Pinpoint the cell where the given text exists, returning its [x, y] midpoint coordinate. 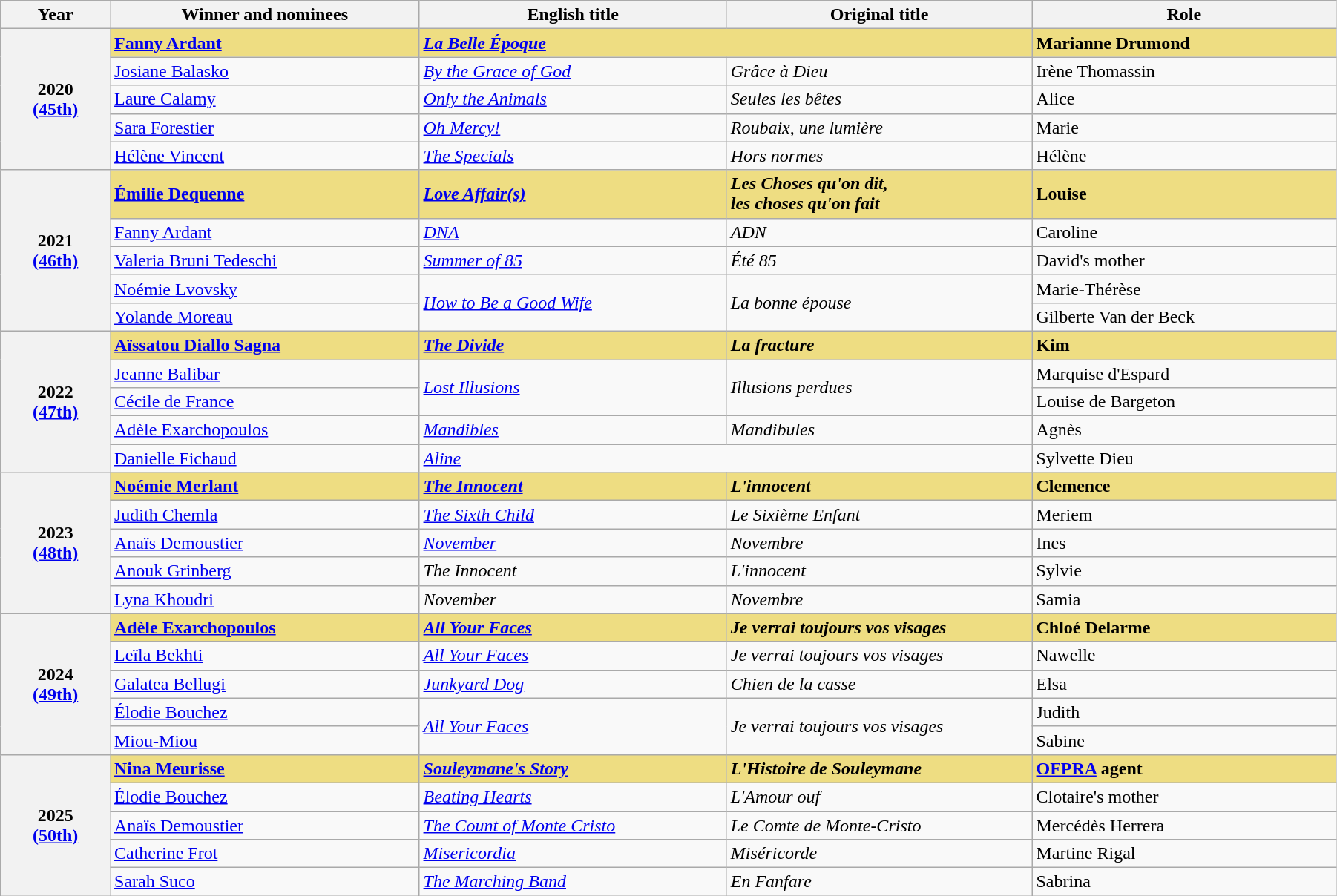
Kim [1184, 345]
2020(45th) [56, 99]
The Sixth Child [573, 515]
En Fanfare [879, 882]
Lyna Khoudri [264, 599]
Winner and nominees [264, 15]
Year [56, 15]
Elsa [1184, 684]
La Belle Époque [726, 43]
Judith [1184, 712]
Anouk Grinberg [264, 571]
Alice [1184, 99]
La fracture [879, 345]
Aïssatou Diallo Sagna [264, 345]
Sabine [1184, 740]
Illusions perdues [879, 387]
ADN [879, 232]
Grâce à Dieu [879, 71]
Judith Chemla [264, 515]
L'Histoire de Souleymane [879, 768]
Ines [1184, 543]
Samia [1184, 599]
Marquise d'Espard [1184, 373]
Clotaire's mother [1184, 797]
Valeria Bruni Tedeschi [264, 260]
English title [573, 15]
Aline [726, 458]
The Count of Monte Cristo [573, 826]
Nina Meurisse [264, 768]
The Marching Band [573, 882]
Sylvette Dieu [1184, 458]
OFPRA agent [1184, 768]
Yolande Moreau [264, 317]
Gilberte Van der Beck [1184, 317]
Caroline [1184, 232]
Lost Illusions [573, 387]
Mercédès Herrera [1184, 826]
2024(49th) [56, 684]
Hors normes [879, 156]
Hélène Vincent [264, 156]
Marie-Thérèse [1184, 289]
Marianne Drumond [1184, 43]
Leïla Bekhti [264, 656]
Jeanne Balibar [264, 373]
Josiane Balasko [264, 71]
Seules les bêtes [879, 99]
Miou-Miou [264, 740]
Laure Calamy [264, 99]
2025(50th) [56, 825]
Le Comte de Monte-Cristo [879, 826]
Été 85 [879, 260]
L'Amour ouf [879, 797]
Catherine Frot [264, 854]
Les Choses qu'on dit, les choses qu'on fait [879, 194]
Souleymane's Story [573, 768]
Miséricorde [879, 854]
Cécile de France [264, 402]
La bonne épouse [879, 303]
Marie [1184, 128]
Meriem [1184, 515]
Clemence [1184, 487]
Louise de Bargeton [1184, 402]
Beating Hearts [573, 797]
Role [1184, 15]
Hélène [1184, 156]
David's mother [1184, 260]
Galatea Bellugi [264, 684]
Martine Rigal [1184, 854]
Summer of 85 [573, 260]
Roubaix, une lumière [879, 128]
Sara Forestier [264, 128]
Chien de la casse [879, 684]
Mandibles [573, 430]
The Divide [573, 345]
2021(46th) [56, 251]
Irène Thomassin [1184, 71]
2023(48th) [56, 543]
Mandibules [879, 430]
Émilie Dequenne [264, 194]
DNA [573, 232]
2022(47th) [56, 401]
Chloé Delarme [1184, 627]
The Specials [573, 156]
Original title [879, 15]
Noémie Lvovsky [264, 289]
Agnès [1184, 430]
Louise [1184, 194]
Only the Animals [573, 99]
Danielle Fichaud [264, 458]
How to Be a Good Wife [573, 303]
Oh Mercy! [573, 128]
Le Sixième Enfant [879, 515]
Love Affair(s) [573, 194]
Misericordia [573, 854]
Sylvie [1184, 571]
Sarah Suco [264, 882]
Noémie Merlant [264, 487]
Junkyard Dog [573, 684]
By the Grace of God [573, 71]
Nawelle [1184, 656]
Sabrina [1184, 882]
